Locate the cell with the specified text and output its (X, Y) center coordinate. 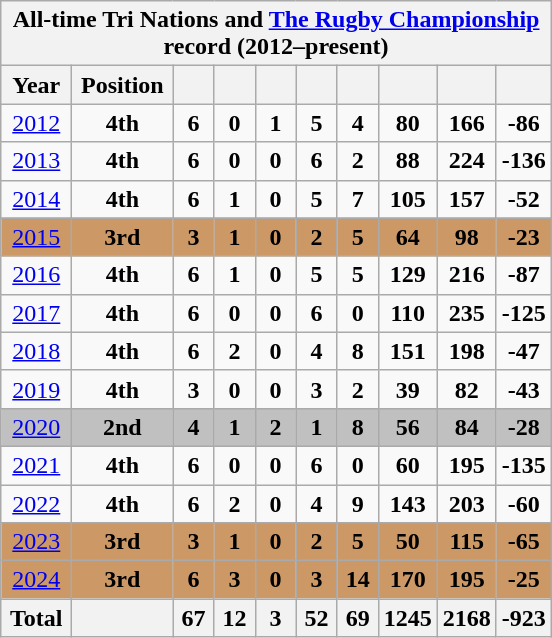
2021 (36, 465)
9 (358, 503)
-43 (524, 389)
2016 (36, 275)
67 (194, 618)
-60 (524, 503)
-52 (524, 199)
2018 (36, 351)
166 (466, 123)
Year (36, 85)
69 (358, 618)
-86 (524, 123)
2022 (36, 503)
-25 (524, 580)
2015 (36, 237)
14 (358, 580)
2012 (36, 123)
2017 (36, 313)
129 (408, 275)
224 (466, 161)
2168 (466, 618)
-87 (524, 275)
2024 (36, 580)
39 (408, 389)
All-time Tri Nations and The Rugby Championship record (2012–present) (276, 34)
-65 (524, 542)
-23 (524, 237)
143 (408, 503)
Position (122, 85)
50 (408, 542)
-28 (524, 427)
-47 (524, 351)
1245 (408, 618)
80 (408, 123)
-136 (524, 161)
170 (408, 580)
110 (408, 313)
82 (466, 389)
-125 (524, 313)
157 (466, 199)
Total (36, 618)
60 (408, 465)
-923 (524, 618)
2013 (36, 161)
151 (408, 351)
235 (466, 313)
52 (316, 618)
12 (234, 618)
84 (466, 427)
7 (358, 199)
2023 (36, 542)
115 (466, 542)
2014 (36, 199)
2nd (122, 427)
203 (466, 503)
216 (466, 275)
64 (408, 237)
2019 (36, 389)
-135 (524, 465)
198 (466, 351)
98 (466, 237)
2020 (36, 427)
56 (408, 427)
105 (408, 199)
88 (408, 161)
